For the text-containing cell, return its midpoint in (x, y) coordinate format. 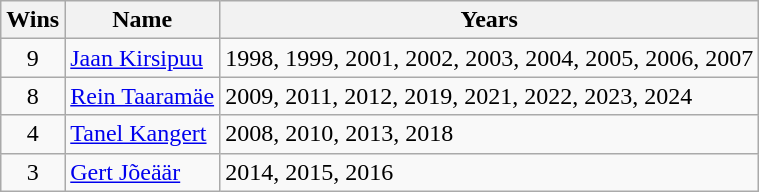
Jaan Kirsipuu (142, 58)
8 (33, 96)
Years (490, 20)
Gert Jõeäär (142, 172)
2009, 2011, 2012, 2019, 2021, 2022, 2023, 2024 (490, 96)
9 (33, 58)
Rein Taaramäe (142, 96)
Name (142, 20)
3 (33, 172)
1998, 1999, 2001, 2002, 2003, 2004, 2005, 2006, 2007 (490, 58)
2014, 2015, 2016 (490, 172)
Tanel Kangert (142, 134)
4 (33, 134)
2008, 2010, 2013, 2018 (490, 134)
Wins (33, 20)
